Return the [X, Y] coordinate for the center point of the cell that contains the specified text.  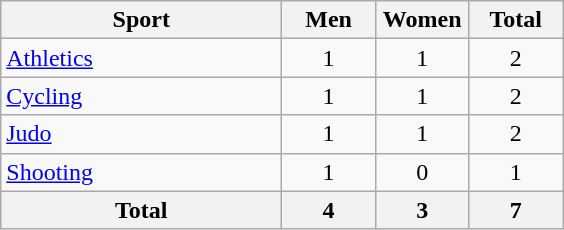
7 [516, 210]
Judo [142, 134]
Shooting [142, 172]
Cycling [142, 96]
Men [329, 20]
0 [422, 172]
Women [422, 20]
4 [329, 210]
3 [422, 210]
Sport [142, 20]
Athletics [142, 58]
